Extract the [X, Y] coordinate from the center of the cell holding the provided text.  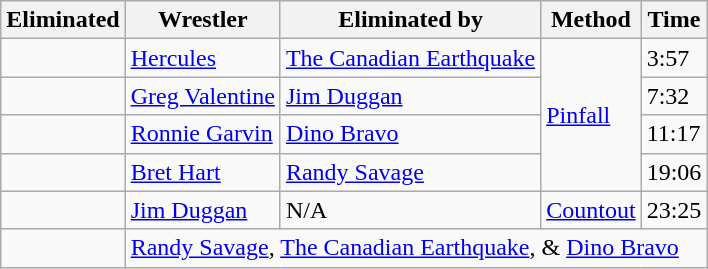
Wrestler [202, 20]
Ronnie Garvin [202, 134]
23:25 [674, 210]
Greg Valentine [202, 96]
7:32 [674, 96]
Eliminated [63, 20]
Countout [591, 210]
Dino Bravo [410, 134]
Pinfall [591, 115]
Randy Savage, The Canadian Earthquake, & Dino Bravo [416, 248]
The Canadian Earthquake [410, 58]
N/A [410, 210]
Randy Savage [410, 172]
Method [591, 20]
Eliminated by [410, 20]
3:57 [674, 58]
Bret Hart [202, 172]
Time [674, 20]
Hercules [202, 58]
19:06 [674, 172]
11:17 [674, 134]
